Return [X, Y] of the center of cell containing provided text 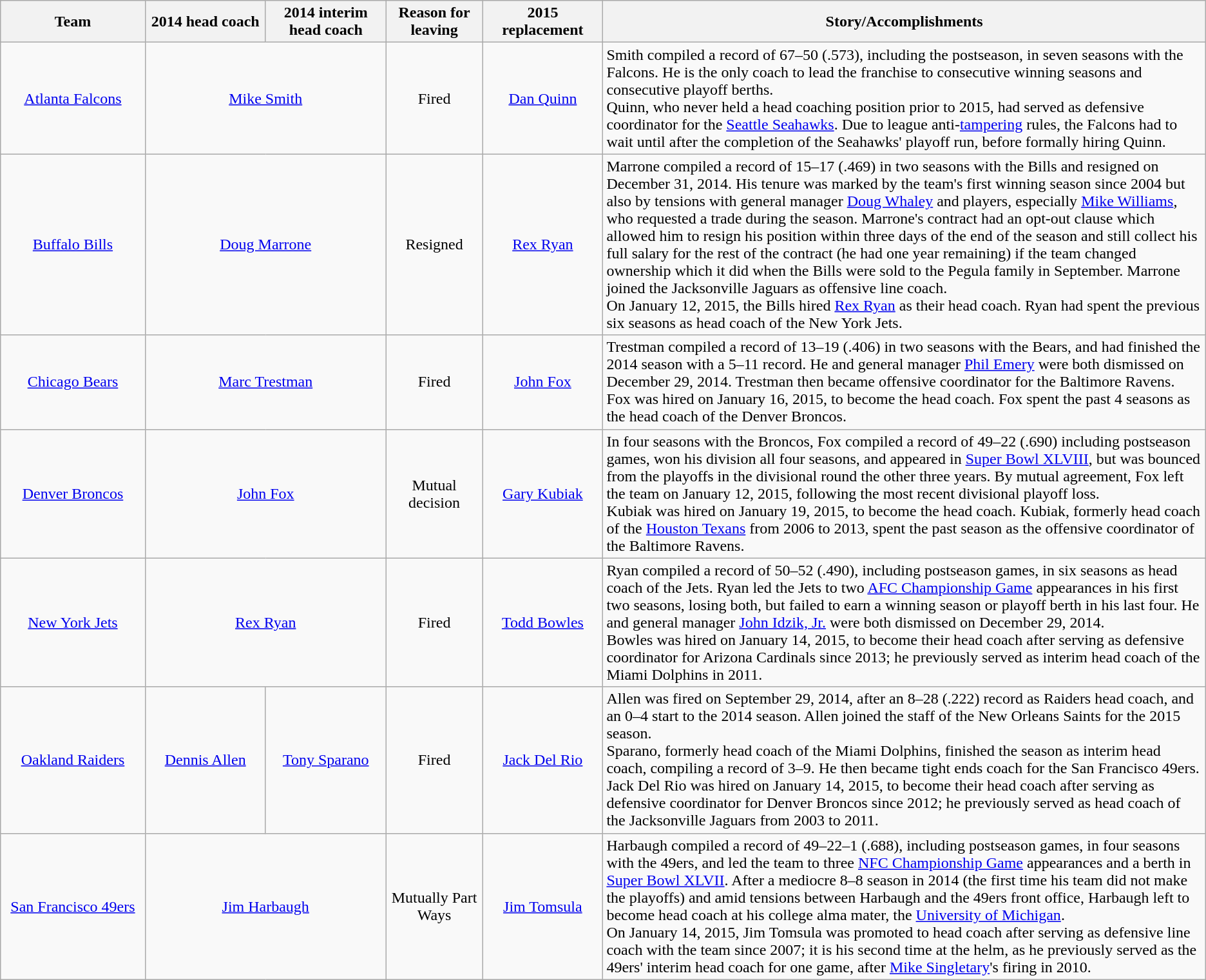
Story/Accomplishments [905, 22]
Dennis Allen [205, 760]
Gary Kubiak [542, 494]
Atlanta Falcons [73, 98]
Oakland Raiders [73, 760]
Todd Bowles [542, 622]
Marc Trestman [265, 382]
Mike Smith [265, 98]
Team [73, 22]
San Francisco 49ers [73, 906]
Dan Quinn [542, 98]
2014 head coach [205, 22]
Mutual decision [434, 494]
Jim Harbaugh [265, 906]
Resigned [434, 245]
Chicago Bears [73, 382]
New York Jets [73, 622]
Reason for leaving [434, 22]
Tony Sparano [326, 760]
Denver Broncos [73, 494]
Jim Tomsula [542, 906]
2014 interim head coach [326, 22]
Mutually Part Ways [434, 906]
2015 replacement [542, 22]
Doug Marrone [265, 245]
Jack Del Rio [542, 760]
Buffalo Bills [73, 245]
